Extract the [x, y] coordinate from the center of the cell holding the provided text.  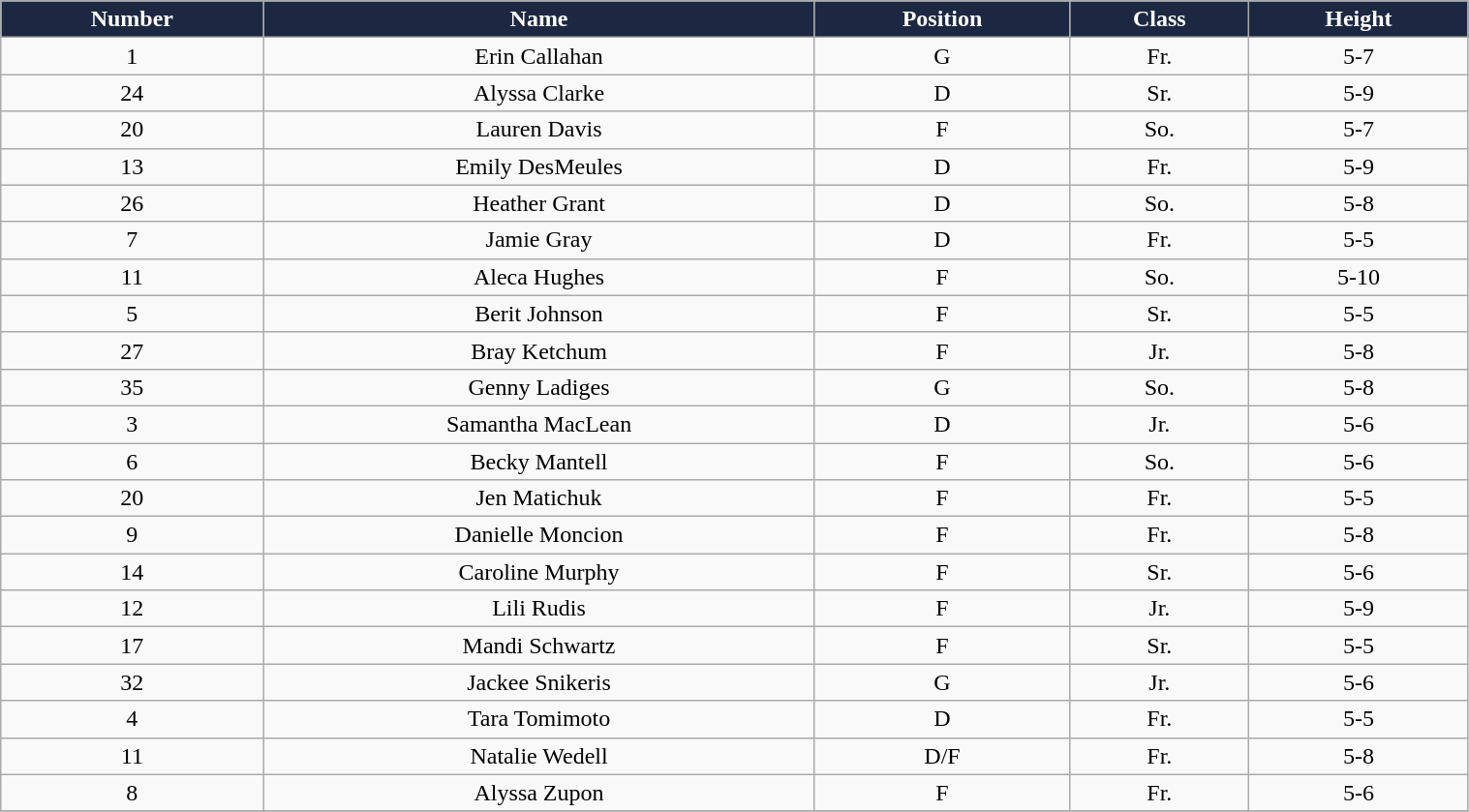
7 [132, 240]
Berit Johnson [538, 314]
Danielle Moncion [538, 535]
Caroline Murphy [538, 572]
Height [1359, 19]
14 [132, 572]
6 [132, 462]
1 [132, 56]
Number [132, 19]
Lili Rudis [538, 609]
Jamie Gray [538, 240]
Jackee Snikeris [538, 682]
Jen Matichuk [538, 498]
Erin Callahan [538, 56]
Emily DesMeules [538, 166]
Becky Mantell [538, 462]
Bray Ketchum [538, 350]
Lauren Davis [538, 130]
Alyssa Zupon [538, 793]
12 [132, 609]
26 [132, 203]
Genny Ladiges [538, 387]
Aleca Hughes [538, 277]
Natalie Wedell [538, 756]
Position [942, 19]
17 [132, 646]
32 [132, 682]
Class [1160, 19]
5 [132, 314]
Name [538, 19]
35 [132, 387]
Samantha MacLean [538, 424]
Mandi Schwartz [538, 646]
5-10 [1359, 277]
27 [132, 350]
3 [132, 424]
8 [132, 793]
Tara Tomimoto [538, 719]
24 [132, 93]
4 [132, 719]
13 [132, 166]
9 [132, 535]
D/F [942, 756]
Heather Grant [538, 203]
Alyssa Clarke [538, 93]
